Locate the cell with the specified text and output its [X, Y] center coordinate. 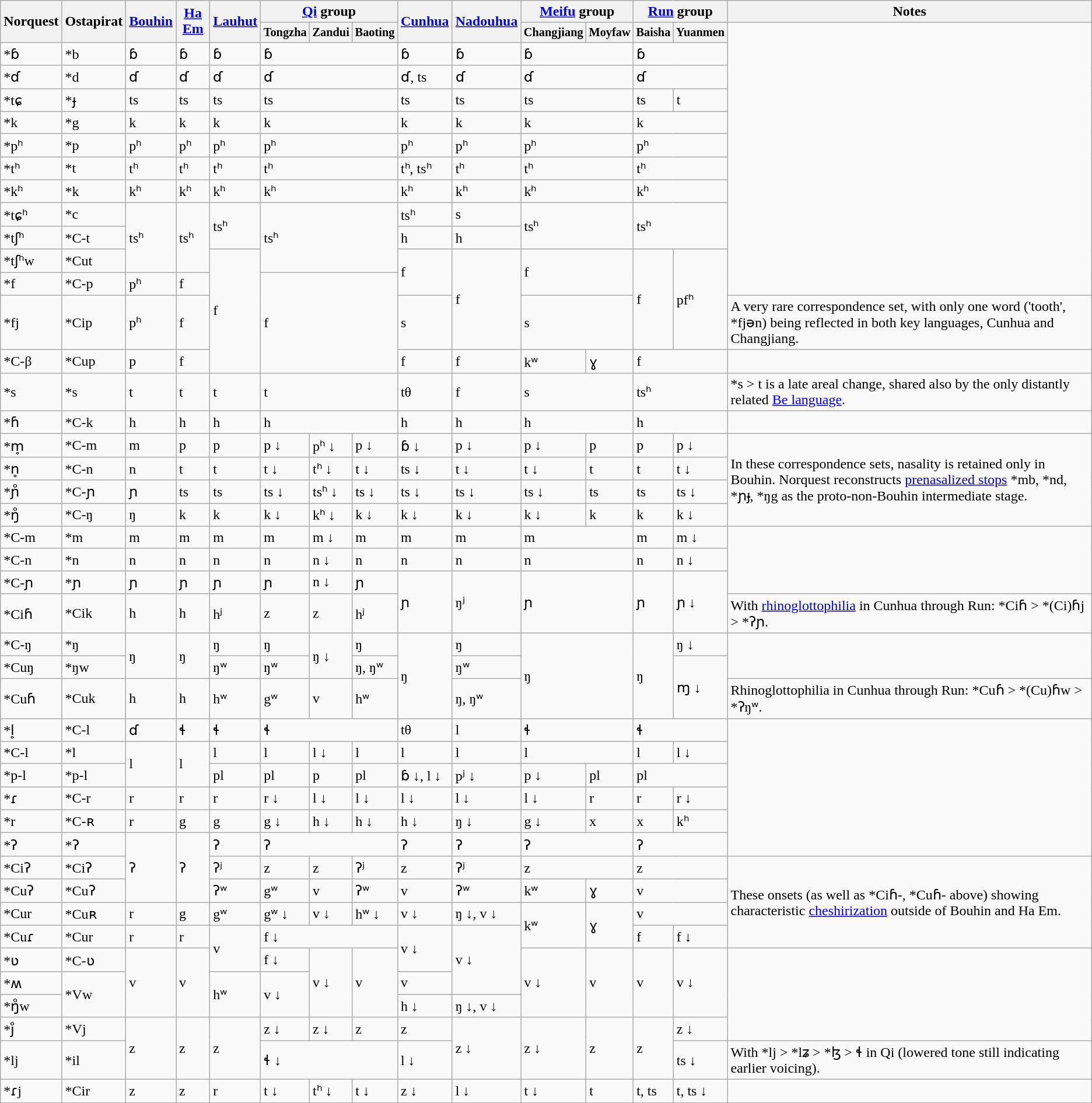
Moyfaw [610, 33]
Bouhin [151, 22]
Tongzha [285, 33]
*m [94, 537]
*ɗ [32, 77]
gʷ ↓ [285, 914]
*ʋ [32, 960]
Baoting [375, 33]
With rhinoglottophilia in Cunhua through Run: *Ciɦ > *(Ci)ɦj > *ʔɲ. [909, 614]
kʰ ↓ [331, 515]
Baisha [653, 33]
Rhinoglottophilia in Cunhua through Run: *Cuɦ > *(Cu)ɦw > *ʔŋʷ. [909, 699]
*Cuʀ [94, 914]
*m̥ [32, 446]
Zandui [331, 33]
Nadouhua [487, 22]
Ha Em [193, 22]
ɬ ↓ [329, 1060]
*Cuɦ [32, 699]
Meifu group [577, 12]
*Cip [94, 323]
ɓ ↓ [425, 446]
*fj [32, 323]
*tʃʰw [32, 261]
Run group [680, 12]
*tɕ [32, 100]
*tʰ [32, 169]
*ŋw [94, 667]
*Vj [94, 1029]
*ɲ [94, 582]
t, ts [653, 1091]
Qi group [329, 12]
*C-p [94, 284]
ɓ ↓, l ↓ [425, 775]
pfʰ [700, 300]
*Cup [94, 362]
*Cut [94, 261]
*t [94, 169]
Yuanmen [700, 33]
*C-β [32, 362]
*n̥ [32, 468]
*ʍ [32, 983]
*n [94, 559]
*l [94, 752]
Changjiang [554, 33]
*ɓ [32, 54]
*Vw [94, 994]
Lauhut [236, 22]
*ɾ [32, 799]
Ostapirat [94, 22]
*lj [32, 1060]
*Cuk [94, 699]
*ɾj [32, 1091]
*b [94, 54]
*d [94, 77]
*ɲ̊ [32, 492]
*tʃʰ [32, 237]
hʷ ↓ [375, 914]
*f [32, 284]
*g [94, 122]
These onsets (as well as *Ciɦ-, *Cuɦ- above) showing characteristic cheshirization outside of Bouhin and Ha Em. [909, 902]
*Cuŋ [32, 667]
t, ts ↓ [700, 1091]
*p [94, 145]
ɲ ↓ [700, 602]
tsʰ ↓ [331, 492]
*Cuɾ [32, 937]
pʰ ↓ [331, 446]
ŋʲ [487, 602]
*c [94, 215]
*C-t [94, 237]
A very rare correspondence set, with only one word ('tooth', *fjən) being reflected in both key languages, Cunhua and Changjiang. [909, 323]
With *lj > *lʑ > *ɮ > ɬ in Qi (lowered tone still indicating earlier voicing). [909, 1060]
*kʰ [32, 191]
*C-r [94, 799]
*s > t is a late areal change, shared also by the only distantly related Be language. [909, 392]
*ȷ̊ [32, 1029]
*Cik [94, 614]
*ŋ̊ [32, 515]
*ɦ [32, 422]
*r [32, 821]
*ŋ [94, 645]
*tɕʰ [32, 215]
Norquest [32, 22]
*ɟ [94, 100]
*C-ʋ [94, 960]
*l̥ [32, 730]
ɱ ↓ [700, 687]
pʲ ↓ [487, 775]
*pʰ [32, 145]
ɗ, ts [425, 77]
tʰ, tsʰ [425, 169]
Cunhua [425, 22]
*il [94, 1060]
*ŋ̊w [32, 1006]
*Ciɦ [32, 614]
*C-k [94, 422]
*C-ʀ [94, 821]
Notes [909, 12]
*Cir [94, 1091]
